Search for the cell housing the specified text and yield its (X, Y) center coordinate. 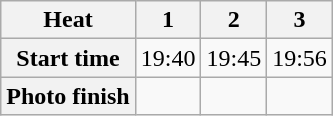
1 (168, 20)
19:56 (300, 58)
Heat (68, 20)
Photo finish (68, 96)
3 (300, 20)
Start time (68, 58)
2 (234, 20)
19:40 (168, 58)
19:45 (234, 58)
